Determine the (X, Y) coordinate at the center of the cell enclosing the given text.  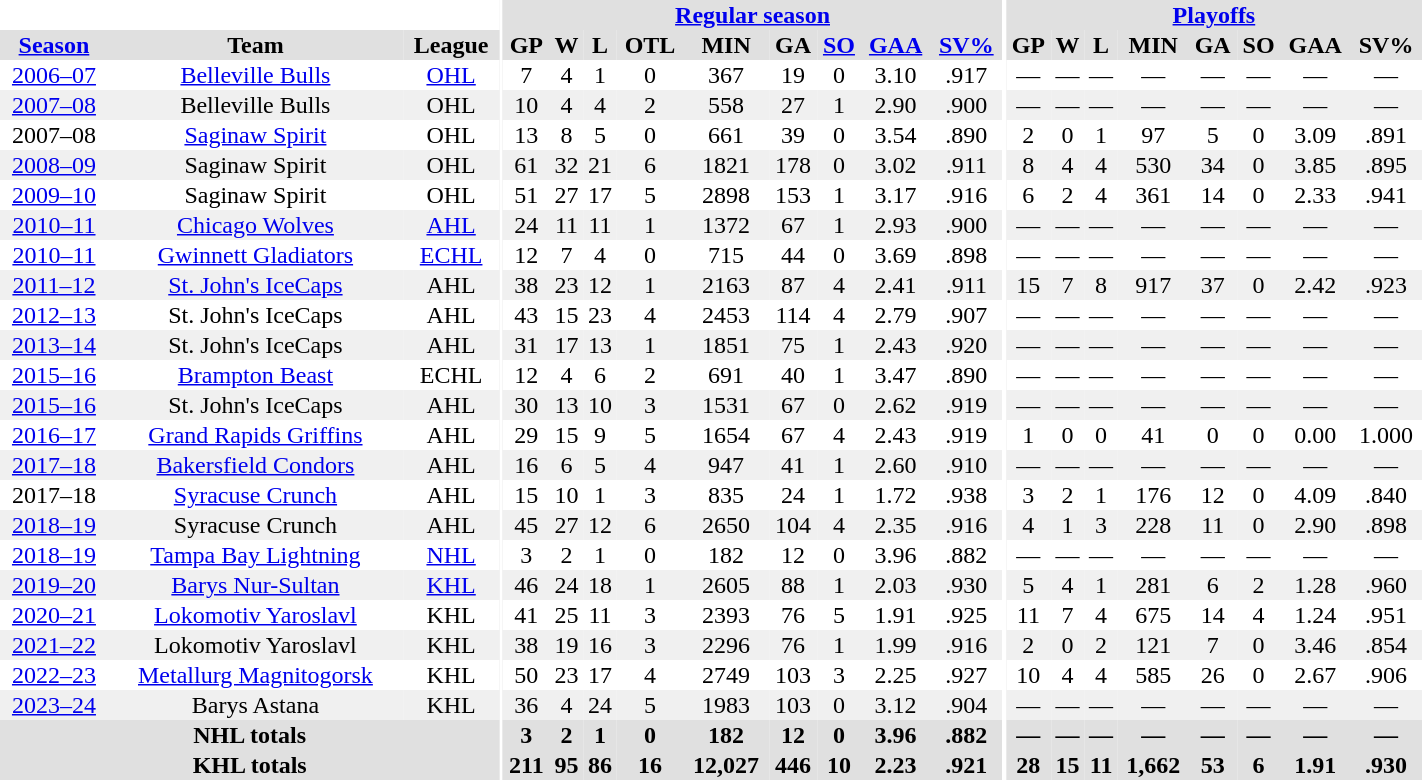
2898 (726, 195)
585 (1154, 675)
3.09 (1315, 135)
40 (793, 375)
2749 (726, 675)
26 (1213, 675)
12,027 (726, 765)
.907 (967, 315)
2016–17 (54, 435)
75 (793, 345)
.891 (1386, 135)
Tampa Bay Lightning (256, 555)
61 (526, 165)
Season (54, 45)
.920 (967, 345)
.910 (967, 465)
691 (726, 375)
3.69 (896, 255)
2393 (726, 615)
1.000 (1386, 435)
367 (726, 75)
558 (726, 105)
2012–13 (54, 315)
2022–23 (54, 675)
3.10 (896, 75)
3.46 (1315, 645)
53 (1213, 765)
.906 (1386, 675)
46 (526, 585)
86 (600, 765)
2.03 (896, 585)
.921 (967, 765)
3.54 (896, 135)
Metallurg Magnitogorsk (256, 675)
97 (1154, 135)
37 (1213, 285)
Brampton Beast (256, 375)
228 (1154, 525)
2.42 (1315, 285)
.895 (1386, 165)
Barys Nur-Sultan (256, 585)
36 (526, 705)
104 (793, 525)
50 (526, 675)
2650 (726, 525)
1,662 (1154, 765)
Gwinnett Gladiators (256, 255)
2011–12 (54, 285)
95 (566, 765)
25 (566, 615)
Grand Rapids Griffins (256, 435)
39 (793, 135)
Regular season (752, 15)
1654 (726, 435)
3.47 (896, 375)
2009–10 (54, 195)
715 (726, 255)
34 (1213, 165)
2020–21 (54, 615)
446 (793, 765)
.927 (967, 675)
.951 (1386, 615)
3.85 (1315, 165)
917 (1154, 285)
.917 (967, 75)
2605 (726, 585)
3.12 (896, 705)
178 (793, 165)
114 (793, 315)
43 (526, 315)
1983 (726, 705)
2019–20 (54, 585)
835 (726, 495)
121 (1154, 645)
947 (726, 465)
Chicago Wolves (256, 225)
2.67 (1315, 675)
88 (793, 585)
3.02 (896, 165)
.923 (1386, 285)
675 (1154, 615)
32 (566, 165)
28 (1028, 765)
Team (256, 45)
2.60 (896, 465)
661 (726, 135)
2.35 (896, 525)
1.72 (896, 495)
2453 (726, 315)
Bakersfield Condors (256, 465)
2.93 (896, 225)
1851 (726, 345)
1531 (726, 405)
Barys Astana (256, 705)
9 (600, 435)
1372 (726, 225)
KHL totals (250, 765)
2.23 (896, 765)
31 (526, 345)
44 (793, 255)
2013–14 (54, 345)
2006–07 (54, 75)
30 (526, 405)
1.24 (1315, 615)
2008–09 (54, 165)
45 (526, 525)
530 (1154, 165)
2.62 (896, 405)
2021–22 (54, 645)
361 (1154, 195)
176 (1154, 495)
18 (600, 585)
.925 (967, 615)
211 (526, 765)
OTL (650, 45)
.840 (1386, 495)
153 (793, 195)
2023–24 (54, 705)
1.99 (896, 645)
0.00 (1315, 435)
2.41 (896, 285)
2296 (726, 645)
1.28 (1315, 585)
2.33 (1315, 195)
.938 (967, 495)
3.17 (896, 195)
NHL (451, 555)
NHL totals (250, 735)
2163 (726, 285)
87 (793, 285)
.941 (1386, 195)
.854 (1386, 645)
2.79 (896, 315)
29 (526, 435)
281 (1154, 585)
.960 (1386, 585)
1821 (726, 165)
21 (600, 165)
2.25 (896, 675)
4.09 (1315, 495)
51 (526, 195)
.904 (967, 705)
League (451, 45)
Playoffs (1214, 15)
